Find where the given text appears and provide that cell's center as (X, Y) coordinate. 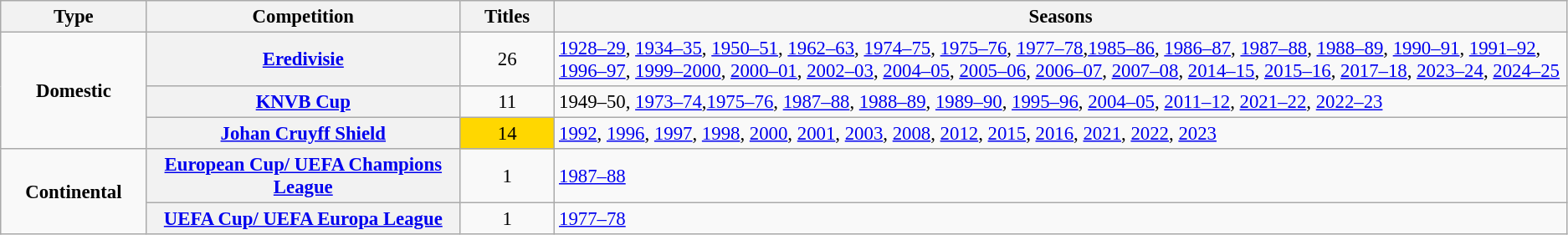
Competition (303, 17)
14 (507, 134)
1992, 1996, 1997, 1998, 2000, 2001, 2003, 2008, 2012, 2015, 2016, 2021, 2022, 2023 (1061, 134)
26 (507, 60)
Johan Cruyff Shield (303, 134)
UEFA Cup/ UEFA Europa League (303, 219)
Continental (74, 192)
Titles (507, 17)
1949–50, 1973–74,1975–76, 1987–88, 1988–89, 1989–90, 1995–96, 2004–05, 2011–12, 2021–22, 2022–23 (1061, 102)
European Cup/ UEFA Champions League (303, 176)
KNVB Cup (303, 102)
11 (507, 102)
1987–88 (1061, 176)
Domestic (74, 91)
Seasons (1061, 17)
Type (74, 17)
1977–78 (1061, 219)
Eredivisie (303, 60)
